Determine the (X, Y) coordinate at the center of the cell enclosing the given text.  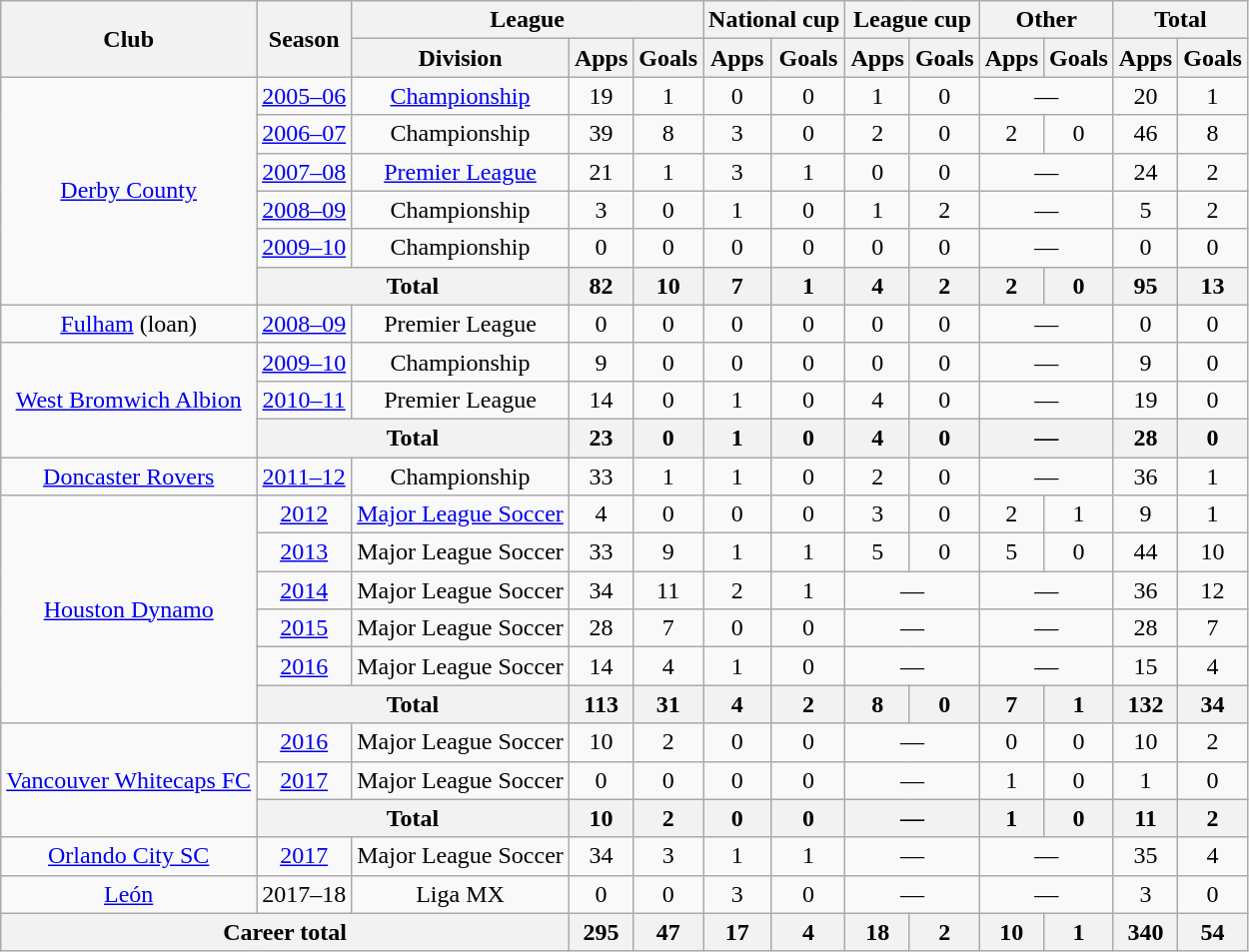
46 (1145, 134)
132 (1145, 704)
Vancouver Whitecaps FC (129, 780)
Division (461, 58)
39 (601, 134)
21 (601, 172)
Houston Dynamo (129, 609)
44 (1145, 552)
2011–12 (304, 476)
League (528, 20)
15 (1145, 666)
47 (668, 932)
West Bromwich Albion (129, 400)
82 (601, 286)
2015 (304, 628)
340 (1145, 932)
24 (1145, 172)
23 (601, 438)
Club (129, 39)
20 (1145, 96)
Other (1046, 20)
León (129, 894)
Fulham (loan) (129, 324)
National cup (774, 20)
31 (668, 704)
Doncaster Rovers (129, 476)
2012 (304, 514)
2010–11 (304, 400)
12 (1213, 590)
2007–08 (304, 172)
295 (601, 932)
Derby County (129, 191)
2014 (304, 590)
Career total (286, 932)
2017–18 (304, 894)
2006–07 (304, 134)
Orlando City SC (129, 856)
95 (1145, 286)
2005–06 (304, 96)
2013 (304, 552)
13 (1213, 286)
Season (304, 39)
35 (1145, 856)
17 (737, 932)
54 (1213, 932)
Liga MX (461, 894)
League cup (912, 20)
113 (601, 704)
18 (877, 932)
